Return (X, Y) of the center of cell containing provided text 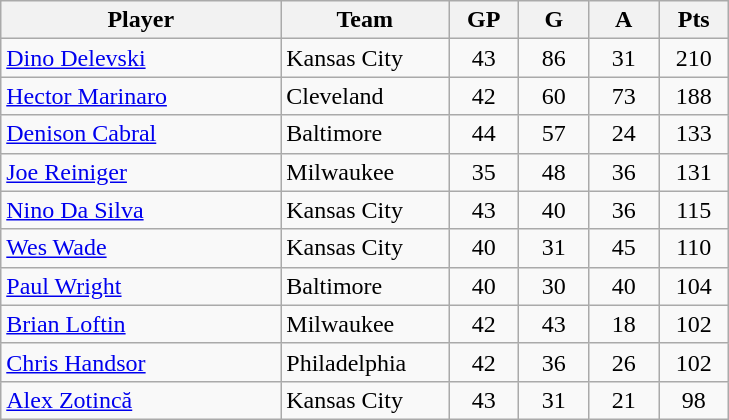
Team (365, 20)
Player (141, 20)
86 (554, 58)
Dino Delevski (141, 58)
Philadelphia (365, 362)
Pts (694, 20)
Joe Reiniger (141, 172)
110 (694, 248)
A (624, 20)
Paul Wright (141, 286)
45 (624, 248)
Brian Loftin (141, 324)
Nino Da Silva (141, 210)
104 (694, 286)
Cleveland (365, 96)
98 (694, 400)
Denison Cabral (141, 134)
Hector Marinaro (141, 96)
26 (624, 362)
G (554, 20)
60 (554, 96)
Wes Wade (141, 248)
73 (624, 96)
188 (694, 96)
115 (694, 210)
Chris Handsor (141, 362)
24 (624, 134)
18 (624, 324)
44 (484, 134)
35 (484, 172)
Alex Zotincă (141, 400)
30 (554, 286)
GP (484, 20)
210 (694, 58)
133 (694, 134)
57 (554, 134)
131 (694, 172)
48 (554, 172)
21 (624, 400)
